From the cell containing the given text, extract its center point as [x, y] coordinate. 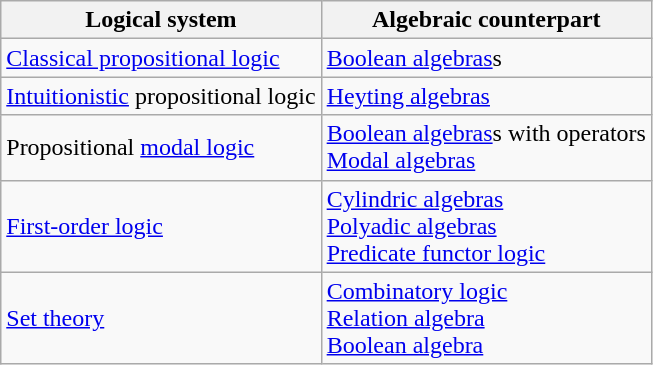
Boolean algebrass with operatorsModal algebras [486, 148]
Combinatory logicRelation algebraBoolean algebra [486, 318]
Algebraic counterpart [486, 20]
Boolean algebrass [486, 58]
Logical system [161, 20]
Propositional modal logic [161, 148]
Heyting algebras [486, 96]
Cylindric algebrasPolyadic algebrasPredicate functor logic [486, 226]
Intuitionistic propositional logic [161, 96]
Set theory [161, 318]
First-order logic [161, 226]
Classical propositional logic [161, 58]
